For the text-containing cell, return its midpoint in [x, y] coordinate format. 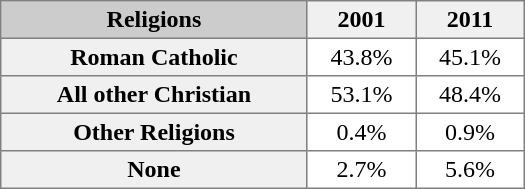
Religions [154, 20]
2001 [362, 20]
All other Christian [154, 95]
0.9% [470, 132]
48.4% [470, 95]
2.7% [362, 170]
53.1% [362, 95]
43.8% [362, 57]
None [154, 170]
Roman Catholic [154, 57]
45.1% [470, 57]
0.4% [362, 132]
5.6% [470, 170]
Other Religions [154, 132]
2011 [470, 20]
